Search for the cell housing the specified text and yield its (x, y) center coordinate. 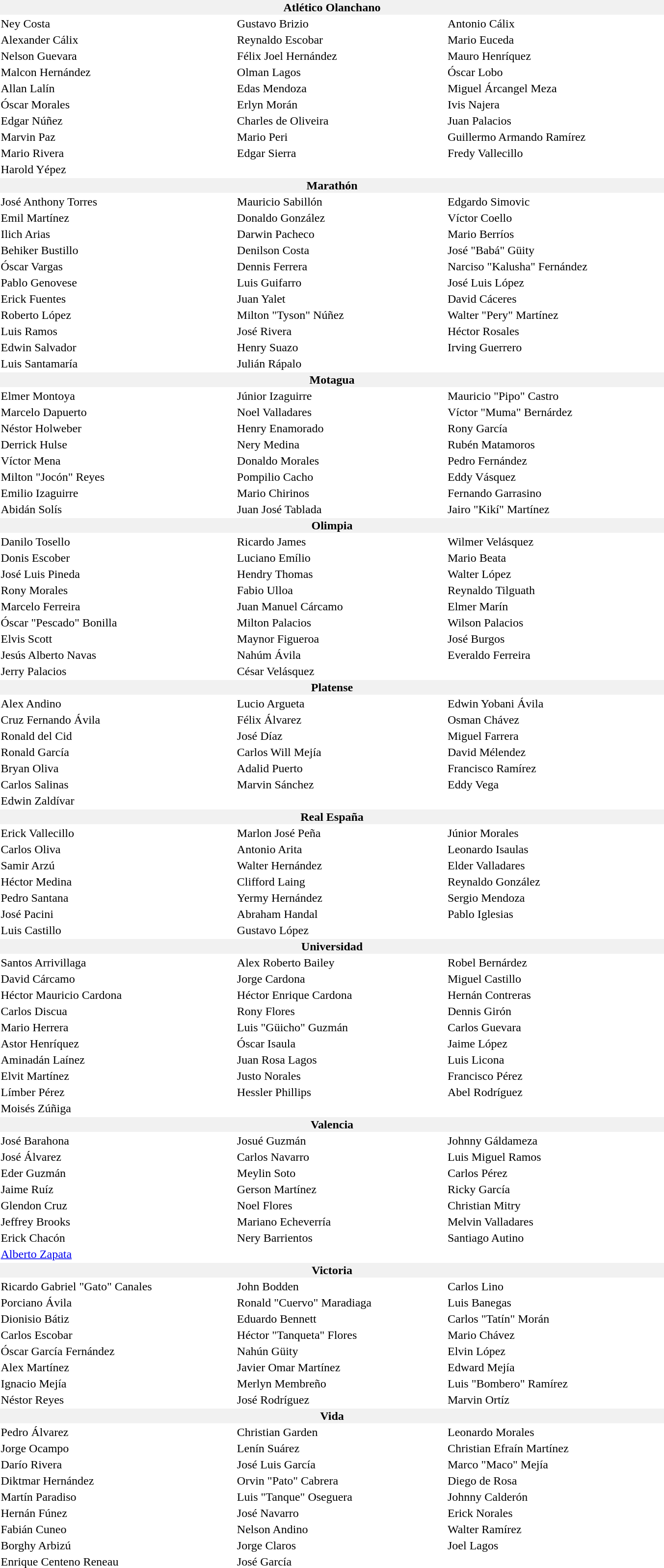
Joel Lagos (556, 1545)
Reynaldo Escobar (341, 40)
José Luis Pineda (117, 574)
Elvit Martínez (117, 1076)
Gerson Martínez (341, 1189)
Walter López (556, 574)
Johnny Gáldameza (556, 1141)
Carlos Salinas (117, 784)
Javier Omar Martínez (341, 1367)
Wilmer Velásquez (556, 542)
Christian Garden (341, 1432)
José Luis García (341, 1464)
Alberto Zapata (117, 1254)
Dionisio Bátiz (117, 1319)
Juan Rosa Lagos (341, 1060)
Walter Hernández (341, 865)
Jaime Ruíz (117, 1189)
Glendon Cruz (117, 1205)
Roberto López (117, 315)
Ivis Najera (556, 105)
Henry Enamorado (341, 428)
Valencia (332, 1124)
Milton "Jocón" Reyes (117, 477)
Pablo Genovese (117, 283)
Ronald del Cid (117, 736)
Olimpia (332, 525)
Óscar Morales (117, 105)
Elmer Marín (556, 606)
Behiker Bustillo (117, 250)
Gustavo López (341, 930)
Santiago Autino (556, 1238)
Mario Herrera (117, 1027)
Real España (332, 817)
Antonio Arita (341, 849)
Marcelo Ferreira (117, 606)
Mario Euceda (556, 40)
Dennis Girón (556, 1011)
Eduardo Bennett (341, 1319)
Rony Flores (341, 1011)
Samir Arzú (117, 865)
Narciso "Kalusha" Fernández (556, 266)
Miguel Árcangel Meza (556, 88)
Christian Efraín Martínez (556, 1448)
Dennis Ferrera (341, 266)
Elmer Montoya (117, 396)
José "Babá" Güity (556, 250)
Erick Vallecillo (117, 833)
Miguel Castillo (556, 979)
Ricardo Gabriel "Gato" Canales (117, 1286)
Juan Yalet (341, 299)
Danilo Tosello (117, 542)
Marathón (332, 185)
Darwin Pacheco (341, 234)
Jesús Alberto Navas (117, 655)
Carlos Lino (556, 1286)
José Burgos (556, 639)
Reynaldo Tilguath (556, 590)
Óscar García Fernández (117, 1351)
Donis Escober (117, 558)
David Cáceres (556, 299)
Ricardo James (341, 542)
Orvin "Pato" Cabrera (341, 1481)
Universidad (332, 946)
Alex Martínez (117, 1367)
Carlos Navarro (341, 1157)
Luis "Güicho" Guzmán (341, 1027)
Luciano Emílio (341, 558)
Nahún Güity (341, 1351)
Vida (332, 1416)
Héctor Mauricio Cardona (117, 995)
Hernán Contreras (556, 995)
Edwin Salvador (117, 347)
Moisés Zúñiga (117, 1108)
Marvin Paz (117, 137)
Leonardo Morales (556, 1432)
Alex Roberto Bailey (341, 963)
Elder Valladares (556, 865)
Santos Arrivillaga (117, 963)
Harold Yépez (117, 169)
Donaldo Morales (341, 461)
Héctor Enrique Cardona (341, 995)
Júnior Morales (556, 833)
Justo Norales (341, 1076)
Marco "Maco" Mejía (556, 1464)
Nelson Guevara (117, 56)
Diktmar Hernández (117, 1481)
Héctor Medina (117, 882)
Nery Barrientos (341, 1238)
Erick Fuentes (117, 299)
Atlético Olanchano (332, 7)
Nahúm Ávila (341, 655)
Gustavo Brizio (341, 24)
Guillermo Armando Ramírez (556, 137)
Victoria (332, 1270)
Edas Mendoza (341, 88)
Jorge Claros (341, 1545)
Félix Álvarez (341, 720)
Edward Mejía (556, 1367)
José Barahona (117, 1141)
Johnny Calderón (556, 1497)
Pompilio Cacho (341, 477)
Luis Guifarro (341, 283)
Ignacio Mejía (117, 1384)
Marvin Ortíz (556, 1400)
Mauricio Sabillón (341, 202)
Leonardo Isaulas (556, 849)
Reynaldo González (556, 882)
Elvis Scott (117, 639)
Hendry Thomas (341, 574)
Luis Castillo (117, 930)
Víctor Coello (556, 218)
Jairo "Kikí" Martínez (556, 509)
Edwin Yobani Ávila (556, 704)
Luis "Tanque" Oseguera (341, 1497)
Everaldo Ferreira (556, 655)
Jeffrey Brooks (117, 1222)
José Luis López (556, 283)
Christian Mitry (556, 1205)
Maynor Figueroa (341, 639)
Clifford Laing (341, 882)
Denilson Costa (341, 250)
Carlos Will Mejía (341, 752)
Miguel Farrera (556, 736)
Ronald García (117, 752)
Aminadán Laínez (117, 1060)
David Cárcamo (117, 979)
Francisco Pérez (556, 1076)
Mario Peri (341, 137)
Héctor Rosales (556, 331)
Julián Rápalo (341, 364)
Eddy Vega (556, 784)
Abraham Handal (341, 914)
Merlyn Membreño (341, 1384)
Yermy Hernández (341, 898)
Ronald "Cuervo" Maradiaga (341, 1303)
Mario Rivera (117, 153)
Derrick Hulse (117, 444)
Olman Lagos (341, 72)
Noel Flores (341, 1205)
Mario Berríos (556, 234)
Hessler Phillips (341, 1092)
Darío Rivera (117, 1464)
Jorge Cardona (341, 979)
Walter "Pery" Martínez (556, 315)
John Bodden (341, 1286)
Lenín Suárez (341, 1448)
Malcon Hernández (117, 72)
Edgardo Simovic (556, 202)
Néstor Holweber (117, 428)
Erick Chacón (117, 1238)
Mario Beata (556, 558)
Mauricio "Pipo" Castro (556, 396)
David Mélendez (556, 752)
José Navarro (341, 1513)
Fernando Garrasino (556, 493)
Jaime López (556, 1044)
Meylin Soto (341, 1173)
Antonio Cálix (556, 24)
Fabián Cuneo (117, 1529)
Luis "Bombero" Ramírez (556, 1384)
Carlos Guevara (556, 1027)
Wilson Palacios (556, 623)
José Álvarez (117, 1157)
Allan Lalín (117, 88)
Elvin López (556, 1351)
José Pacini (117, 914)
Carlos Oliva (117, 849)
José Díaz (341, 736)
Irving Guerrero (556, 347)
Edgar Núñez (117, 121)
Ilich Arias (117, 234)
Marlon José Peña (341, 833)
Pedro Álvarez (117, 1432)
Juan José Tablada (341, 509)
José Rodríguez (341, 1400)
Carlos Pérez (556, 1173)
Límber Pérez (117, 1092)
Néstor Reyes (117, 1400)
Noel Valladares (341, 412)
Félix Joel Hernández (341, 56)
Marcelo Dapuerto (117, 412)
Abidán Solís (117, 509)
Hernán Fúnez (117, 1513)
Adalid Puerto (341, 768)
Osman Chávez (556, 720)
Jorge Ocampo (117, 1448)
Alexander Cálix (117, 40)
Astor Henríquez (117, 1044)
Sergio Mendoza (556, 898)
Motagua (332, 380)
Ricky García (556, 1189)
Juan Manuel Cárcamo (341, 606)
José Rivera (341, 331)
Óscar Lobo (556, 72)
Nery Medina (341, 444)
Charles de Oliveira (341, 121)
Luis Ramos (117, 331)
Walter Ramírez (556, 1529)
Mariano Echeverría (341, 1222)
Carlos "Tatín" Morán (556, 1319)
José Anthony Torres (117, 202)
Óscar Isaula (341, 1044)
Rony Morales (117, 590)
César Velásquez (341, 671)
Martín Paradiso (117, 1497)
Emilio Izaguirre (117, 493)
Víctor Mena (117, 461)
Héctor "Tanqueta" Flores (341, 1335)
Nelson Andino (341, 1529)
Cruz Fernando Ávila (117, 720)
Platense (332, 687)
Lucio Argueta (341, 704)
Eddy Vásquez (556, 477)
Óscar "Pescado" Bonilla (117, 623)
Erick Norales (556, 1513)
Rubén Matamoros (556, 444)
Óscar Vargas (117, 266)
Jerry Palacios (117, 671)
Rony García (556, 428)
Emil Martínez (117, 218)
Robel Bernárdez (556, 963)
Josué Guzmán (341, 1141)
Francisco Ramírez (556, 768)
Carlos Escobar (117, 1335)
Fabio Ulloa (341, 590)
Melvin Valladares (556, 1222)
Pedro Fernández (556, 461)
Ney Costa (117, 24)
Luis Licona (556, 1060)
Diego de Rosa (556, 1481)
Porciano Ávila (117, 1303)
Mario Chirinos (341, 493)
Júnior Izaguirre (341, 396)
Luis Banegas (556, 1303)
Mauro Henríquez (556, 56)
Mario Chávez (556, 1335)
Juan Palacios (556, 121)
Alex Andino (117, 704)
Fredy Vallecillo (556, 153)
Bryan Oliva (117, 768)
Donaldo González (341, 218)
Carlos Discua (117, 1011)
Luis Miguel Ramos (556, 1157)
Henry Suazo (341, 347)
Luis Santamaría (117, 364)
Erlyn Morán (341, 105)
Marvin Sánchez (341, 784)
Abel Rodríguez (556, 1092)
Eder Guzmán (117, 1173)
Víctor "Muma" Bernárdez (556, 412)
Milton "Tyson" Núñez (341, 315)
Pablo Iglesias (556, 914)
Pedro Santana (117, 898)
Edwin Zaldívar (117, 801)
Milton Palacios (341, 623)
Edgar Sierra (341, 153)
Borghy Arbizú (117, 1545)
